Return the (x, y) coordinate for the center point of the cell that contains the specified text.  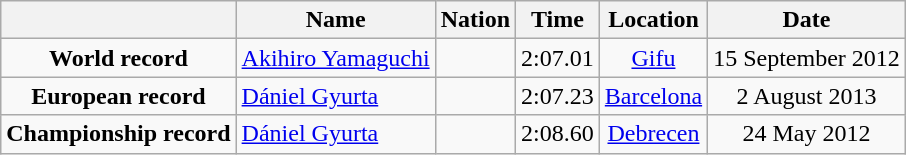
Name (336, 20)
Championship record (118, 134)
2:07.01 (558, 58)
Debrecen (653, 134)
2:07.23 (558, 96)
World record (118, 58)
Date (807, 20)
2 August 2013 (807, 96)
Time (558, 20)
15 September 2012 (807, 58)
Akihiro Yamaguchi (336, 58)
Barcelona (653, 96)
Nation (475, 20)
24 May 2012 (807, 134)
2:08.60 (558, 134)
Location (653, 20)
Gifu (653, 58)
European record (118, 96)
